Scan for the cell matching the given text and deliver its (x, y) coordinate at center. 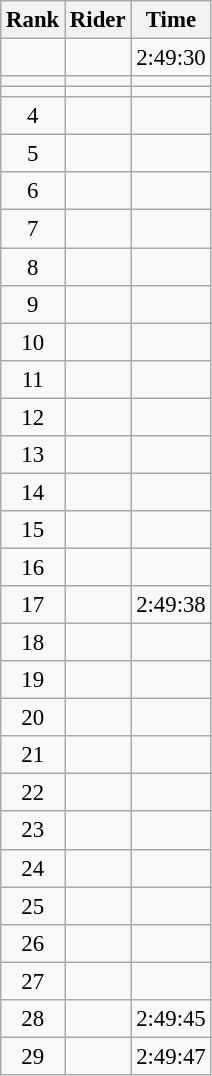
10 (33, 342)
19 (33, 680)
2:49:30 (171, 58)
2:49:45 (171, 1019)
16 (33, 567)
20 (33, 718)
14 (33, 492)
Rank (33, 20)
12 (33, 417)
5 (33, 154)
9 (33, 304)
23 (33, 831)
2:49:38 (171, 605)
4 (33, 116)
29 (33, 1056)
2:49:47 (171, 1056)
6 (33, 191)
15 (33, 530)
7 (33, 229)
Rider (98, 20)
Time (171, 20)
26 (33, 943)
13 (33, 455)
18 (33, 643)
25 (33, 906)
28 (33, 1019)
22 (33, 793)
21 (33, 755)
17 (33, 605)
11 (33, 379)
24 (33, 868)
8 (33, 267)
27 (33, 981)
